Scan for the cell matching the given text and deliver its [X, Y] coordinate at center. 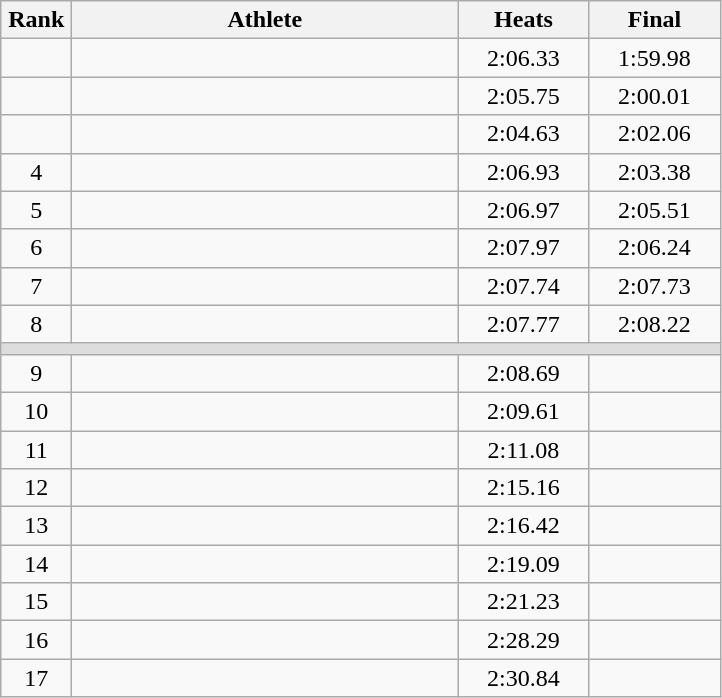
17 [36, 678]
Heats [524, 20]
1:59.98 [654, 58]
Final [654, 20]
2:04.63 [524, 134]
13 [36, 526]
2:05.51 [654, 210]
11 [36, 449]
14 [36, 564]
15 [36, 602]
7 [36, 286]
2:07.97 [524, 248]
2:06.24 [654, 248]
2:21.23 [524, 602]
2:07.77 [524, 324]
12 [36, 488]
2:02.06 [654, 134]
2:03.38 [654, 172]
8 [36, 324]
2:06.93 [524, 172]
4 [36, 172]
16 [36, 640]
2:28.29 [524, 640]
2:08.22 [654, 324]
2:07.73 [654, 286]
2:06.97 [524, 210]
2:06.33 [524, 58]
Rank [36, 20]
2:08.69 [524, 373]
2:15.16 [524, 488]
2:05.75 [524, 96]
2:07.74 [524, 286]
6 [36, 248]
2:16.42 [524, 526]
9 [36, 373]
10 [36, 411]
2:00.01 [654, 96]
5 [36, 210]
2:11.08 [524, 449]
2:30.84 [524, 678]
2:09.61 [524, 411]
2:19.09 [524, 564]
Athlete [265, 20]
